Extract the [x, y] coordinate from the center of the cell holding the provided text.  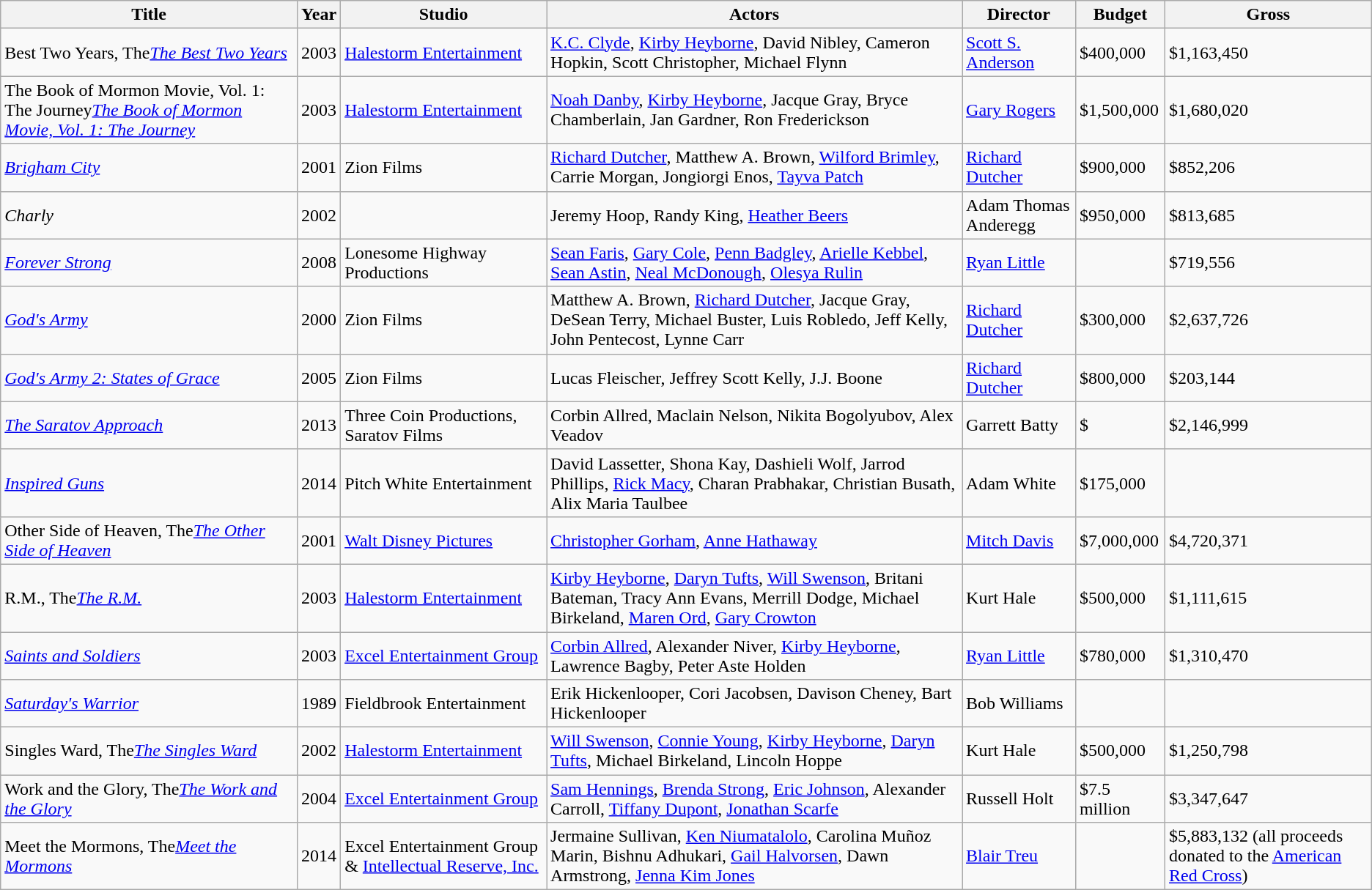
Singles Ward, TheThe Singles Ward [150, 752]
Sean Faris, Gary Cole, Penn Badgley, Arielle Kebbel, Sean Astin, Neal McDonough, Olesya Rulin [755, 262]
Noah Danby, Kirby Heyborne, Jacque Gray, Bryce Chamberlain, Jan Gardner, Ron Frederickson [755, 110]
Bob Williams [1019, 703]
David Lassetter, Shona Kay, Dashieli Wolf, Jarrod Phillips, Rick Macy, Charan Prabhakar, Christian Busath, Alix Maria Taulbee [755, 483]
Other Side of Heaven, TheThe Other Side of Heaven [150, 541]
Gross [1269, 15]
Will Swenson, Connie Young, Kirby Heyborne, Daryn Tufts, Michael Birkeland, Lincoln Hoppe [755, 752]
Best Two Years, TheThe Best Two Years [150, 53]
Lucas Fleischer, Jeffrey Scott Kelly, J.J. Boone [755, 378]
2004 [320, 798]
$1,680,020 [1269, 110]
$1,163,450 [1269, 53]
Corbin Allred, Alexander Niver, Kirby Heyborne, Lawrence Bagby, Peter Aste Holden [755, 655]
$300,000 [1120, 320]
Three Coin Productions, Saratov Films [444, 425]
Matthew A. Brown, Richard Dutcher, Jacque Gray, DeSean Terry, Michael Buster, Luis Robledo, Jeff Kelly, John Pentecost, Lynne Carr [755, 320]
$1,500,000 [1120, 110]
Mitch Davis [1019, 541]
$813,685 [1269, 215]
$175,000 [1120, 483]
$ [1120, 425]
2005 [320, 378]
Excel Entertainment Group & Intellectual Reserve, Inc. [444, 856]
Blair Treu [1019, 856]
Adam Thomas Anderegg [1019, 215]
Scott S. Anderson [1019, 53]
Charly [150, 215]
$2,146,999 [1269, 425]
R.M., TheThe R.M. [150, 598]
$900,000 [1120, 167]
Jermaine Sullivan, Ken Niumatalolo, Carolina Muñoz Marin, Bishnu Adhukari, Gail Halvorsen, Dawn Armstrong, Jenna Kim Jones [755, 856]
$7.5 million [1120, 798]
$1,111,615 [1269, 598]
Budget [1120, 15]
The Saratov Approach [150, 425]
Inspired Guns [150, 483]
Studio [444, 15]
Lonesome Highway Productions [444, 262]
Saturday's Warrior [150, 703]
Erik Hickenlooper, Cori Jacobsen, Davison Cheney, Bart Hickenlooper [755, 703]
Forever Strong [150, 262]
Russell Holt [1019, 798]
God's Army [150, 320]
$800,000 [1120, 378]
Jeremy Hoop, Randy King, Heather Beers [755, 215]
Kirby Heyborne, Daryn Tufts, Will Swenson, Britani Bateman, Tracy Ann Evans, Merrill Dodge, Michael Birkeland, Maren Ord, Gary Crowton [755, 598]
Richard Dutcher, Matthew A. Brown, Wilford Brimley, Carrie Morgan, Jongiorgi Enos, Tayva Patch [755, 167]
$1,250,798 [1269, 752]
God's Army 2: States of Grace [150, 378]
Christopher Gorham, Anne Hathaway [755, 541]
Meet the Mormons, TheMeet the Mormons [150, 856]
Work and the Glory, TheThe Work and the Glory [150, 798]
Sam Hennings, Brenda Strong, Eric Johnson, Alexander Carroll, Tiffany Dupont, Jonathan Scarfe [755, 798]
2008 [320, 262]
$950,000 [1120, 215]
Saints and Soldiers [150, 655]
Walt Disney Pictures [444, 541]
Fieldbrook Entertainment [444, 703]
Director [1019, 15]
2000 [320, 320]
$7,000,000 [1120, 541]
$852,206 [1269, 167]
$203,144 [1269, 378]
Gary Rogers [1019, 110]
$1,310,470 [1269, 655]
$3,347,647 [1269, 798]
Actors [755, 15]
K.C. Clyde, Kirby Heyborne, David Nibley, Cameron Hopkin, Scott Christopher, Michael Flynn [755, 53]
Garrett Batty [1019, 425]
$400,000 [1120, 53]
$780,000 [1120, 655]
Brigham City [150, 167]
1989 [320, 703]
Title [150, 15]
2013 [320, 425]
Adam White [1019, 483]
$719,556 [1269, 262]
The Book of Mormon Movie, Vol. 1: The JourneyThe Book of Mormon Movie, Vol. 1: The Journey [150, 110]
Year [320, 15]
$5,883,132 (all proceeds donated to the American Red Cross) [1269, 856]
$4,720,371 [1269, 541]
$2,637,726 [1269, 320]
Pitch White Entertainment [444, 483]
Corbin Allred, Maclain Nelson, Nikita Bogolyubov, Alex Veadov [755, 425]
